Capture the cell that displays the provided text and extract its (x, y) central coordinate. 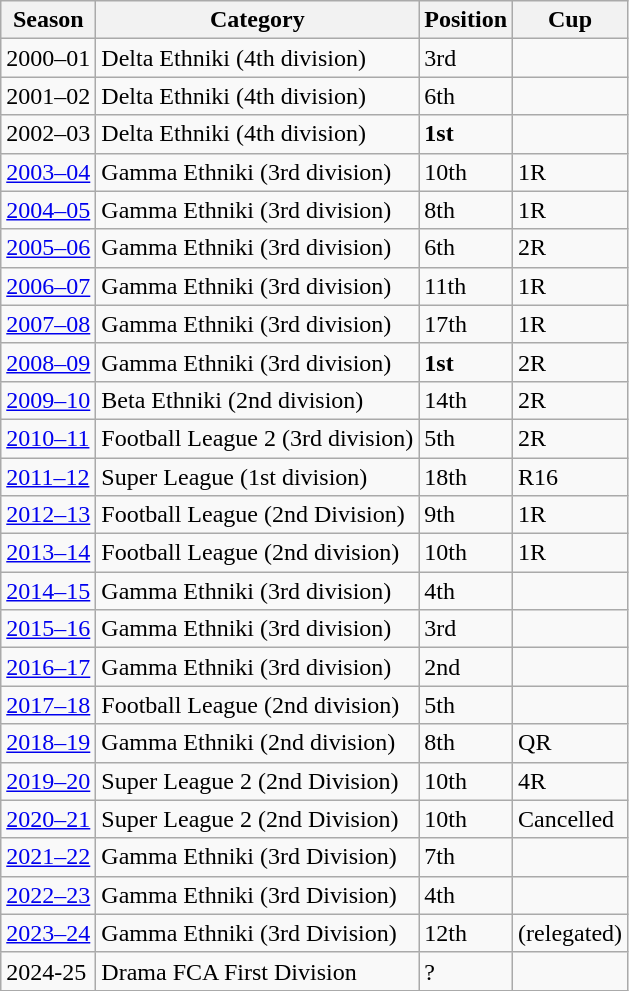
Cancelled (570, 819)
2019–20 (48, 781)
11th (466, 286)
12th (466, 933)
2016–17 (48, 667)
? (466, 971)
2021–22 (48, 857)
Beta Ethniki (2nd division) (258, 400)
2018–19 (48, 743)
2022–23 (48, 895)
9th (466, 515)
Gamma Ethniki (2nd division) (258, 743)
QR (570, 743)
2009–10 (48, 400)
2010–11 (48, 438)
2020–21 (48, 819)
2008–09 (48, 362)
2000–01 (48, 58)
2024-25 (48, 971)
2023–24 (48, 933)
2006–07 (48, 286)
2014–15 (48, 591)
Category (258, 20)
Football League 2 (3rd division) (258, 438)
7th (466, 857)
2nd (466, 667)
2002–03 (48, 134)
Football League (2nd Division) (258, 515)
Season (48, 20)
R16 (570, 477)
2017–18 (48, 705)
2011–12 (48, 477)
(relegated) (570, 933)
Position (466, 20)
2004–05 (48, 210)
2012–13 (48, 515)
2013–14 (48, 553)
Drama FCA First Division (258, 971)
2005–06 (48, 248)
Super League (1st division) (258, 477)
18th (466, 477)
17th (466, 324)
2001–02 (48, 96)
2007–08 (48, 324)
Cup (570, 20)
14th (466, 400)
2015–16 (48, 629)
2003–04 (48, 172)
4R (570, 781)
